For the text-containing cell, return its midpoint in [x, y] coordinate format. 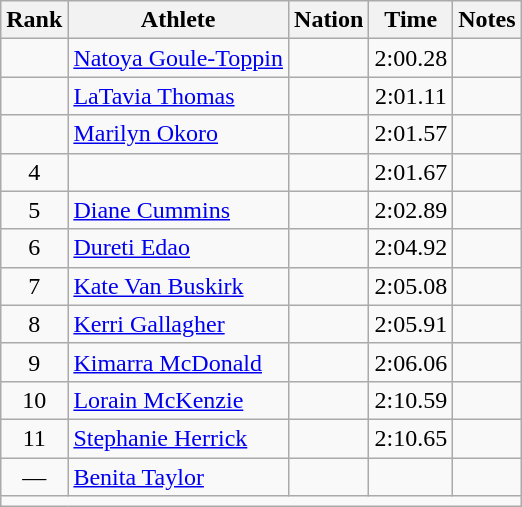
— [34, 477]
2:05.91 [411, 324]
Rank [34, 20]
11 [34, 438]
2:06.06 [411, 362]
10 [34, 400]
2:10.59 [411, 400]
4 [34, 172]
Marilyn Okoro [178, 134]
Benita Taylor [178, 477]
LaTavia Thomas [178, 96]
2:02.89 [411, 210]
Dureti Edao [178, 248]
Lorain McKenzie [178, 400]
2:10.65 [411, 438]
9 [34, 362]
6 [34, 248]
2:01.67 [411, 172]
2:01.11 [411, 96]
Athlete [178, 20]
7 [34, 286]
Time [411, 20]
2:01.57 [411, 134]
Kerri Gallagher [178, 324]
2:05.08 [411, 286]
Stephanie Herrick [178, 438]
Kate Van Buskirk [178, 286]
8 [34, 324]
5 [34, 210]
Notes [487, 20]
2:00.28 [411, 58]
Nation [329, 20]
Diane Cummins [178, 210]
Kimarra McDonald [178, 362]
2:04.92 [411, 248]
Natoya Goule-Toppin [178, 58]
